Provide the [X, Y] coordinate of the cell's center where the given text is located.  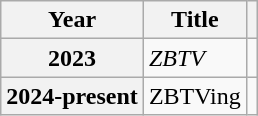
ZBTV [194, 58]
ZBTVing [194, 96]
2024-present [72, 96]
Title [194, 20]
2023 [72, 58]
Year [72, 20]
